Provide the (x, y) coordinate of the cell's center where the given text is located.  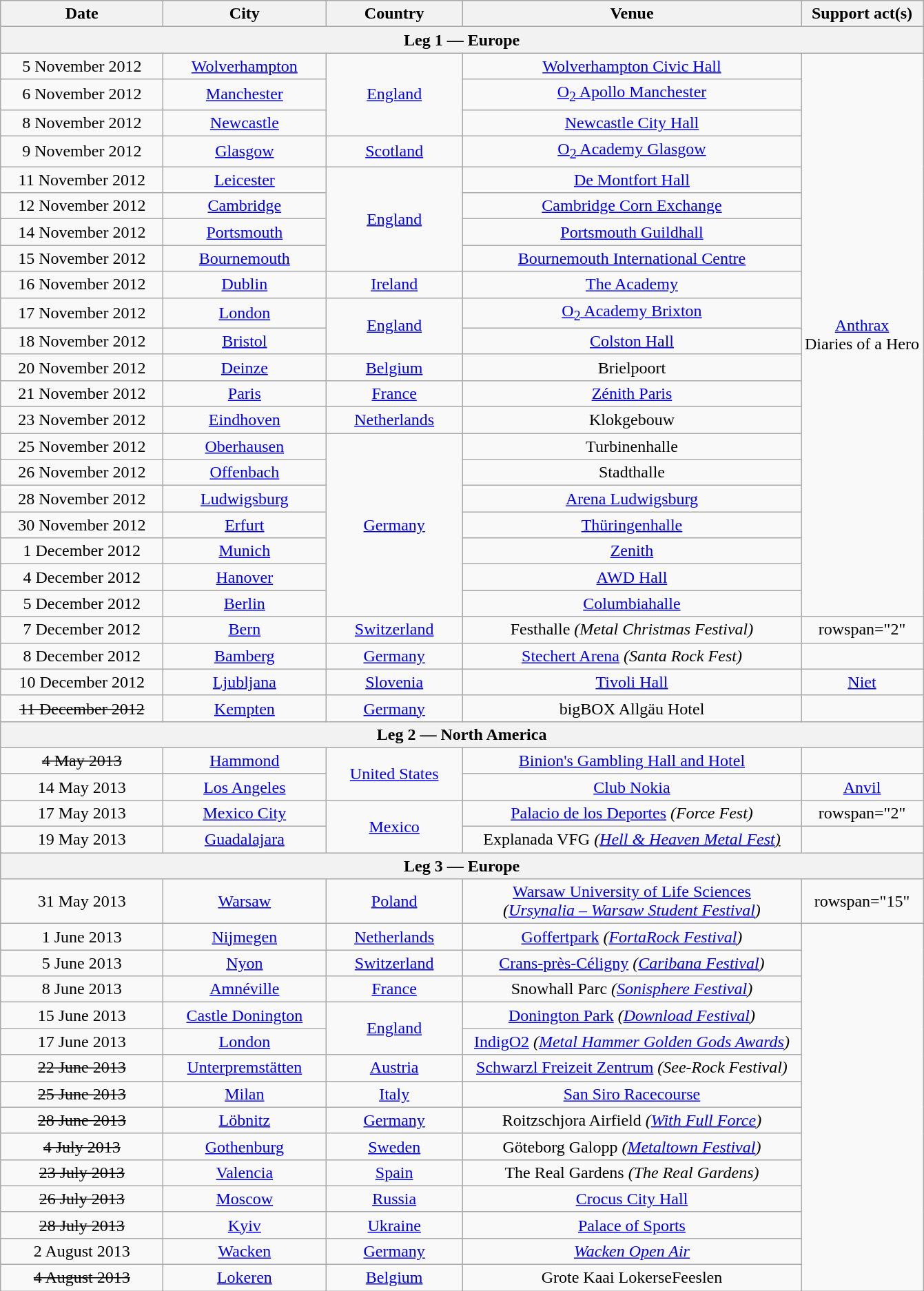
Valencia (245, 1173)
Unterpremstätten (245, 1068)
Date (82, 14)
Erfurt (245, 525)
City (245, 14)
Russia (394, 1199)
25 June 2013 (82, 1094)
20 November 2012 (82, 367)
Ireland (394, 285)
Glasgow (245, 151)
Warsaw (245, 901)
Anvil (861, 787)
17 November 2012 (82, 313)
AWD Hall (631, 577)
O2 Academy Brixton (631, 313)
Cambridge Corn Exchange (631, 206)
Grote Kaai LokerseFeeslen (631, 1278)
Kempten (245, 708)
Turbinenhalle (631, 446)
8 December 2012 (82, 656)
Eindhoven (245, 420)
Palacio de los Deportes (Force Fest) (631, 813)
Hanover (245, 577)
23 July 2013 (82, 1173)
12 November 2012 (82, 206)
Nijmegen (245, 937)
Columbiahalle (631, 603)
The Real Gardens (The Real Gardens) (631, 1173)
Munich (245, 551)
26 November 2012 (82, 473)
4 December 2012 (82, 577)
Poland (394, 901)
Leg 2 — North America (462, 734)
Zenith (631, 551)
O2 Apollo Manchester (631, 94)
Newcastle (245, 123)
bigBOX Allgäu Hotel (631, 708)
8 June 2013 (82, 989)
Milan (245, 1094)
Festhalle (Metal Christmas Festival) (631, 630)
Portsmouth (245, 232)
15 June 2013 (82, 1015)
2 August 2013 (82, 1251)
Austria (394, 1068)
Wolverhampton (245, 66)
Mexico City (245, 813)
28 June 2013 (82, 1120)
Roitzschjora Airfield (With Full Force) (631, 1120)
4 July 2013 (82, 1146)
Schwarzl Freizeit Zentrum (See-Rock Festival) (631, 1068)
Dublin (245, 285)
17 June 2013 (82, 1042)
Explanada VFG (Hell & Heaven Metal Fest) (631, 840)
Brielpoort (631, 367)
Snowhall Parc (Sonisphere Festival) (631, 989)
17 May 2013 (82, 813)
Berlin (245, 603)
Palace of Sports (631, 1225)
Leg 3 — Europe (462, 866)
Nyon (245, 963)
Support act(s) (861, 14)
Club Nokia (631, 787)
Manchester (245, 94)
19 May 2013 (82, 840)
Portsmouth Guildhall (631, 232)
Hammond (245, 761)
14 November 2012 (82, 232)
O2 Academy Glasgow (631, 151)
Bournemouth (245, 258)
United States (394, 774)
Offenbach (245, 473)
Venue (631, 14)
Slovenia (394, 682)
Gothenburg (245, 1146)
Wolverhampton Civic Hall (631, 66)
Ukraine (394, 1225)
Bournemouth International Centre (631, 258)
Bristol (245, 341)
5 December 2012 (82, 603)
Deinze (245, 367)
Los Angeles (245, 787)
Oberhausen (245, 446)
Wacken (245, 1251)
Moscow (245, 1199)
Thüringenhalle (631, 525)
rowspan="15" (861, 901)
Italy (394, 1094)
The Academy (631, 285)
Bamberg (245, 656)
Klokgebouw (631, 420)
Cambridge (245, 206)
22 June 2013 (82, 1068)
31 May 2013 (82, 901)
14 May 2013 (82, 787)
21 November 2012 (82, 393)
Niet (861, 682)
Ljubljana (245, 682)
Stadthalle (631, 473)
Kyiv (245, 1225)
Mexico (394, 826)
Paris (245, 393)
Donington Park (Download Festival) (631, 1015)
25 November 2012 (82, 446)
5 November 2012 (82, 66)
28 November 2012 (82, 499)
Crocus City Hall (631, 1199)
5 June 2013 (82, 963)
26 July 2013 (82, 1199)
1 December 2012 (82, 551)
10 December 2012 (82, 682)
Warsaw University of Life Sciences(Ursynalia – Warsaw Student Festival) (631, 901)
Castle Donington (245, 1015)
San Siro Racecourse (631, 1094)
1 June 2013 (82, 937)
Zénith Paris (631, 393)
Guadalajara (245, 840)
Country (394, 14)
18 November 2012 (82, 341)
28 July 2013 (82, 1225)
Wacken Open Air (631, 1251)
23 November 2012 (82, 420)
11 November 2012 (82, 180)
16 November 2012 (82, 285)
IndigO2 (Metal Hammer Golden Gods Awards) (631, 1042)
Amnéville (245, 989)
Newcastle City Hall (631, 123)
6 November 2012 (82, 94)
9 November 2012 (82, 151)
Binion's Gambling Hall and Hotel (631, 761)
Goffertpark (FortaRock Festival) (631, 937)
Stechert Arena (Santa Rock Fest) (631, 656)
De Montfort Hall (631, 180)
Colston Hall (631, 341)
Leicester (245, 180)
11 December 2012 (82, 708)
Göteborg Galopp (Metaltown Festival) (631, 1146)
7 December 2012 (82, 630)
Crans-près-Céligny (Caribana Festival) (631, 963)
15 November 2012 (82, 258)
4 May 2013 (82, 761)
Sweden (394, 1146)
4 August 2013 (82, 1278)
Bern (245, 630)
Leg 1 — Europe (462, 40)
Spain (394, 1173)
Lokeren (245, 1278)
AnthraxDiaries of a Hero (861, 335)
Ludwigsburg (245, 499)
8 November 2012 (82, 123)
Arena Ludwigsburg (631, 499)
Scotland (394, 151)
30 November 2012 (82, 525)
Löbnitz (245, 1120)
Tivoli Hall (631, 682)
